Find where the given text appears and provide that cell's center as [X, Y] coordinate. 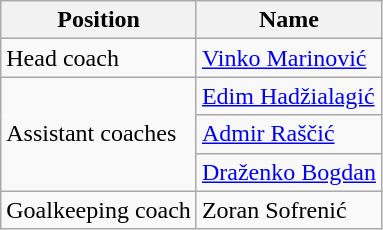
Assistant coaches [99, 134]
Goalkeeping coach [99, 210]
Admir Raščić [288, 134]
Edim Hadžialagić [288, 96]
Position [99, 20]
Zoran Sofrenić [288, 210]
Vinko Marinović [288, 58]
Name [288, 20]
Head coach [99, 58]
Draženko Bogdan [288, 172]
